Locate the cell with the specified text and output its [X, Y] center coordinate. 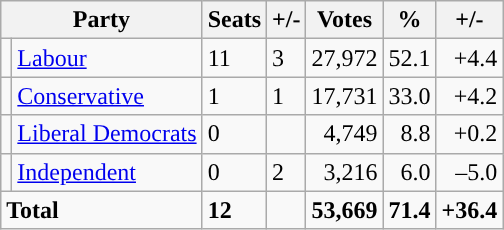
2 [286, 172]
+4.4 [470, 58]
4,749 [344, 134]
27,972 [344, 58]
17,731 [344, 96]
Seats [234, 20]
Conservative [107, 96]
Liberal Democrats [107, 134]
8.8 [410, 134]
Votes [344, 20]
33.0 [410, 96]
+4.2 [470, 96]
% [410, 20]
11 [234, 58]
–5.0 [470, 172]
Party [102, 20]
12 [234, 210]
3,216 [344, 172]
6.0 [410, 172]
Independent [107, 172]
Labour [107, 58]
Total [102, 210]
+0.2 [470, 134]
53,669 [344, 210]
71.4 [410, 210]
52.1 [410, 58]
+36.4 [470, 210]
3 [286, 58]
